Locate the cell with the specified text and output its [X, Y] center coordinate. 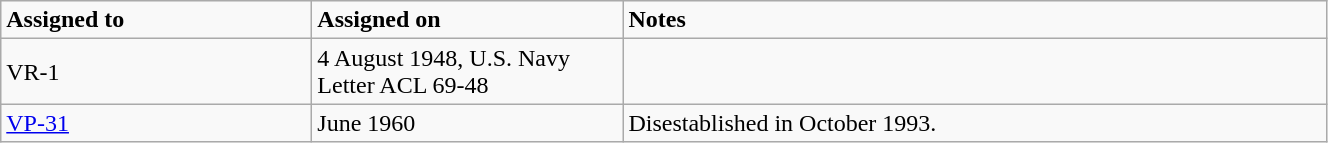
VR-1 [156, 72]
June 1960 [468, 123]
Notes [975, 20]
VP-31 [156, 123]
4 August 1948, U.S. Navy Letter ACL 69-48 [468, 72]
Disestablished in October 1993. [975, 123]
Assigned to [156, 20]
Assigned on [468, 20]
